Return (x, y) of the center of cell containing provided text 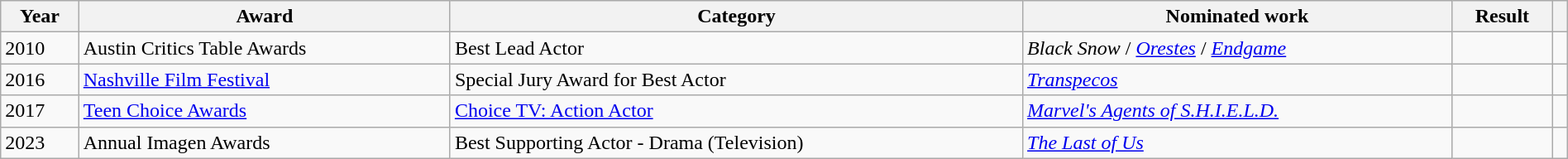
2016 (40, 79)
Best Supporting Actor - Drama (Television) (736, 142)
Annual Imagen Awards (265, 142)
Nashville Film Festival (265, 79)
Category (736, 17)
Award (265, 17)
Choice TV: Action Actor (736, 111)
Teen Choice Awards (265, 111)
Marvel's Agents of S.H.I.E.L.D. (1237, 111)
Nominated work (1237, 17)
Year (40, 17)
Special Jury Award for Best Actor (736, 79)
2010 (40, 48)
2017 (40, 111)
Austin Critics Table Awards (265, 48)
Best Lead Actor (736, 48)
Black Snow / Orestes / Endgame (1237, 48)
The Last of Us (1237, 142)
2023 (40, 142)
Transpecos (1237, 79)
Result (1502, 17)
